Find where the given text appears and provide that cell's center as (X, Y) coordinate. 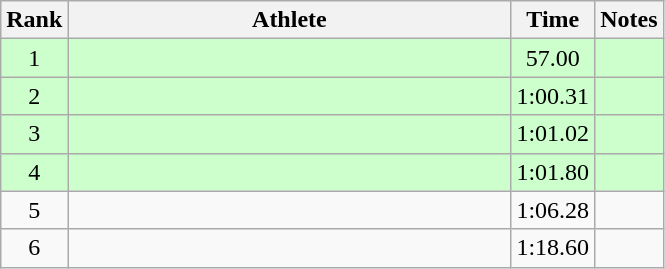
1:01.02 (553, 134)
6 (34, 248)
57.00 (553, 58)
Notes (629, 20)
1:00.31 (553, 96)
5 (34, 210)
1:18.60 (553, 248)
1:01.80 (553, 172)
1 (34, 58)
2 (34, 96)
Time (553, 20)
3 (34, 134)
Athlete (290, 20)
1:06.28 (553, 210)
4 (34, 172)
Rank (34, 20)
